Extract the [x, y] coordinate from the center of the cell holding the provided text.  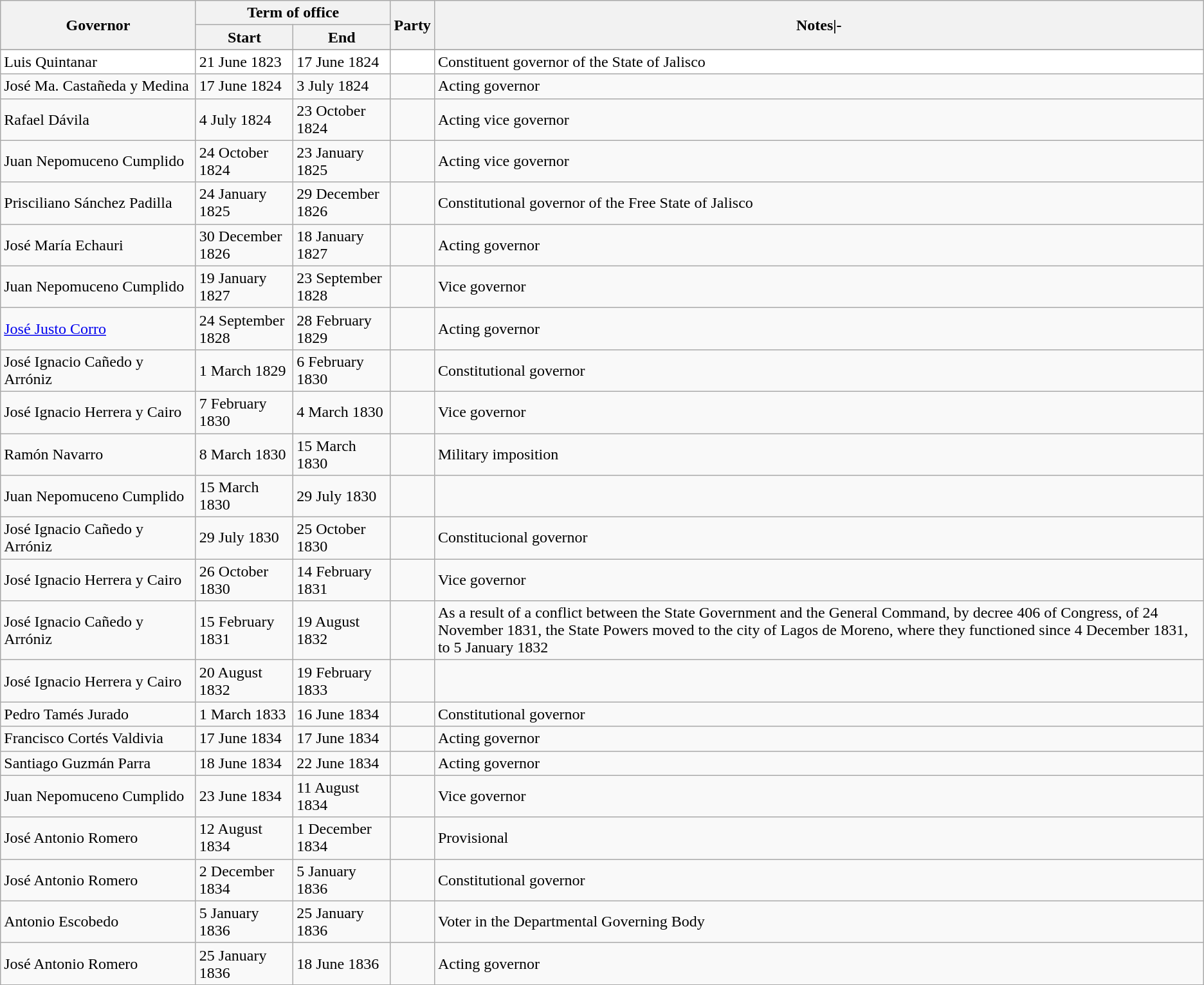
11 August 1834 [342, 796]
3 July 1824 [342, 86]
18 June 1836 [342, 964]
2 December 1834 [244, 880]
1 March 1829 [244, 371]
Governor [98, 25]
Constitutional governor of the Free State of Jalisco [819, 203]
15 February 1831 [244, 631]
1 December 1834 [342, 838]
24 September 1828 [244, 328]
14 February 1831 [342, 580]
20 August 1832 [244, 681]
28 February 1829 [342, 328]
7 February 1830 [244, 412]
6 February 1830 [342, 371]
12 August 1834 [244, 838]
26 October 1830 [244, 580]
19 August 1832 [342, 631]
Term of office [293, 13]
24 October 1824 [244, 161]
21 June 1823 [244, 62]
Pedro Tamés Jurado [98, 714]
José María Echauri [98, 244]
Voter in the Departmental Governing Body [819, 921]
Military imposition [819, 454]
24 January 1825 [244, 203]
1 March 1833 [244, 714]
Party [412, 25]
29 December 1826 [342, 203]
Santiago Guzmán Parra [98, 763]
22 June 1834 [342, 763]
Luis Quintanar [98, 62]
José Justo Corro [98, 328]
19 January 1827 [244, 287]
25 October 1830 [342, 538]
18 June 1834 [244, 763]
23 January 1825 [342, 161]
4 March 1830 [342, 412]
Provisional [819, 838]
José Ma. Castañeda y Medina [98, 86]
18 January 1827 [342, 244]
Start [244, 37]
19 February 1833 [342, 681]
30 December 1826 [244, 244]
Prisciliano Sánchez Padilla [98, 203]
23 October 1824 [342, 120]
Rafael Dávila [98, 120]
8 March 1830 [244, 454]
Notes|- [819, 25]
23 June 1834 [244, 796]
Antonio Escobedo [98, 921]
Ramón Navarro [98, 454]
23 September 1828 [342, 287]
Francisco Cortés Valdivia [98, 739]
End [342, 37]
Constitucional governor [819, 538]
16 June 1834 [342, 714]
4 July 1824 [244, 120]
Constituent governor of the State of Jalisco [819, 62]
